From the cell containing the given text, extract its center point as (x, y) coordinate. 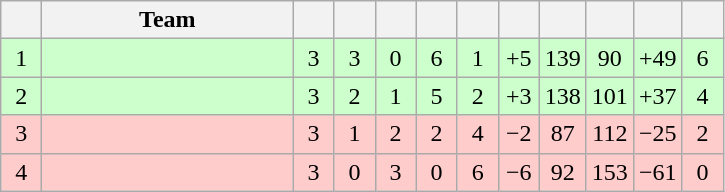
−61 (658, 172)
138 (562, 96)
92 (562, 172)
139 (562, 58)
101 (610, 96)
−6 (518, 172)
5 (436, 96)
112 (610, 134)
−25 (658, 134)
+3 (518, 96)
Team (168, 20)
+5 (518, 58)
153 (610, 172)
87 (562, 134)
90 (610, 58)
−2 (518, 134)
+49 (658, 58)
+37 (658, 96)
